Output the (X, Y) coordinate of the center of the cell containing the given text.  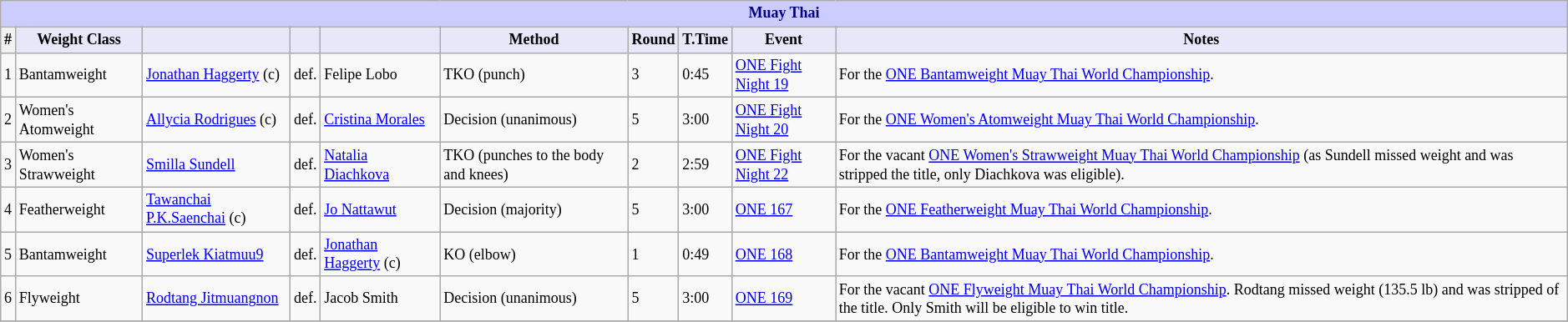
Smilla Sundell (217, 164)
Method (534, 40)
Round (653, 40)
Jo Nattawut (381, 209)
ONE 169 (783, 299)
Decision (majority) (534, 209)
For the ONE Featherweight Muay Thai World Championship. (1201, 209)
ONE 168 (783, 254)
T.Time (706, 40)
0:49 (706, 254)
Tawanchai P.K.Saenchai (c) (217, 209)
TKO (punch) (534, 75)
ONE Fight Night 20 (783, 120)
Weight Class (78, 40)
TKO (punches to the body and knees) (534, 164)
Event (783, 40)
Notes (1201, 40)
ONE Fight Night 19 (783, 75)
KO (elbow) (534, 254)
Allycia Rodrigues (c) (217, 120)
0:45 (706, 75)
6 (8, 299)
Rodtang Jitmuangnon (217, 299)
Natalia Diachkova (381, 164)
Flyweight (78, 299)
Muay Thai (784, 13)
Women's Strawweight (78, 164)
Cristina Morales (381, 120)
Jacob Smith (381, 299)
For the ONE Women's Atomweight Muay Thai World Championship. (1201, 120)
ONE Fight Night 22 (783, 164)
Felipe Lobo (381, 75)
# (8, 40)
Women's Atomweight (78, 120)
Superlek Kiatmuu9 (217, 254)
Featherweight (78, 209)
ONE 167 (783, 209)
2:59 (706, 164)
4 (8, 209)
